Output the [X, Y] coordinate of the center of the cell containing the given text.  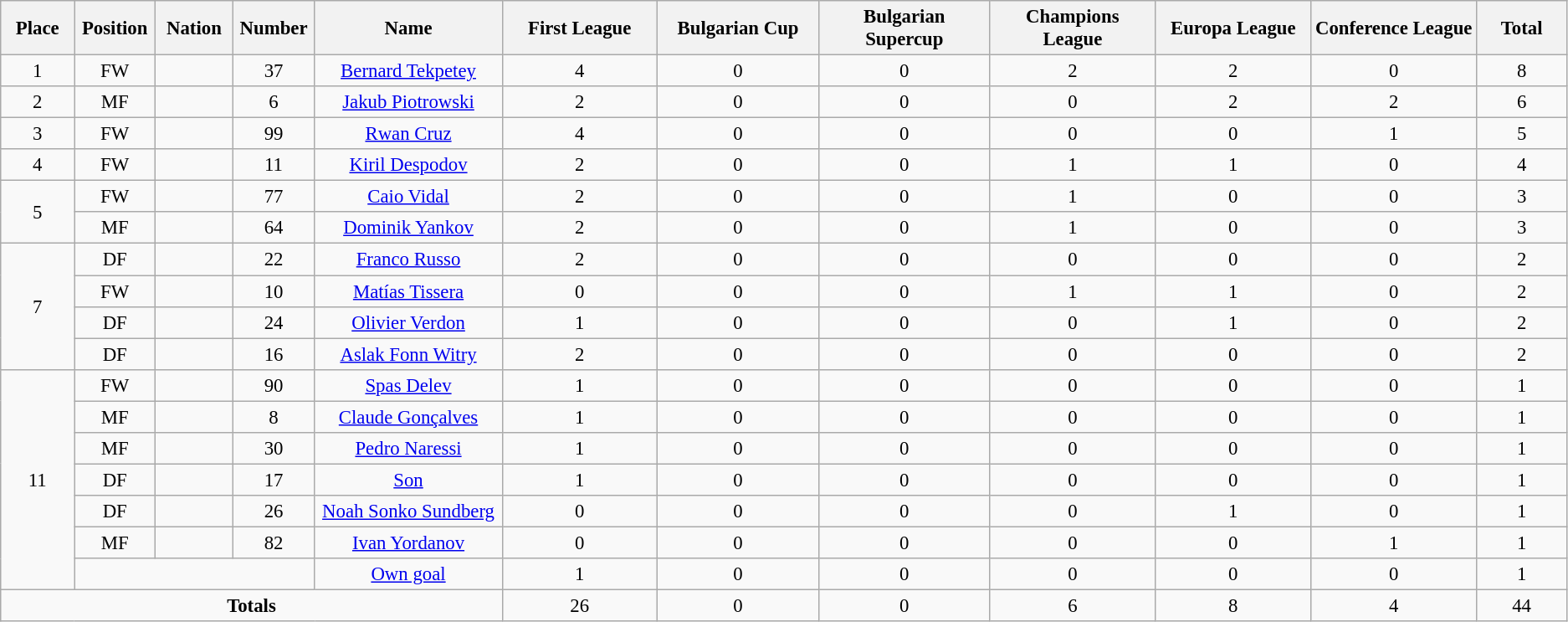
Dominik Yankov [408, 229]
16 [274, 354]
90 [274, 385]
Matías Tissera [408, 291]
Rwan Cruz [408, 134]
Kiril Despodov [408, 165]
Aslak Fonn Witry [408, 354]
77 [274, 197]
Pedro Naressi [408, 449]
Jakub Piotrowski [408, 102]
Olivier Verdon [408, 322]
Caio Vidal [408, 197]
Noah Sonko Sundberg [408, 511]
Bulgarian Supercup [904, 28]
Franco Russo [408, 260]
99 [274, 134]
First League [579, 28]
Totals [251, 606]
Bulgarian Cup [738, 28]
37 [274, 71]
Conference League [1394, 28]
Son [408, 480]
64 [274, 229]
Own goal [408, 574]
Place [38, 28]
Bernard Tekpetey [408, 71]
Nation [194, 28]
22 [274, 260]
82 [274, 542]
Europa League [1233, 28]
Spas Delev [408, 385]
7 [38, 306]
17 [274, 480]
Ivan Yordanov [408, 542]
Number [274, 28]
Claude Gonçalves [408, 417]
Name [408, 28]
30 [274, 449]
Total [1522, 28]
10 [274, 291]
Champions League [1073, 28]
Position [115, 28]
24 [274, 322]
44 [1522, 606]
